Scan for the cell matching the given text and deliver its [X, Y] coordinate at center. 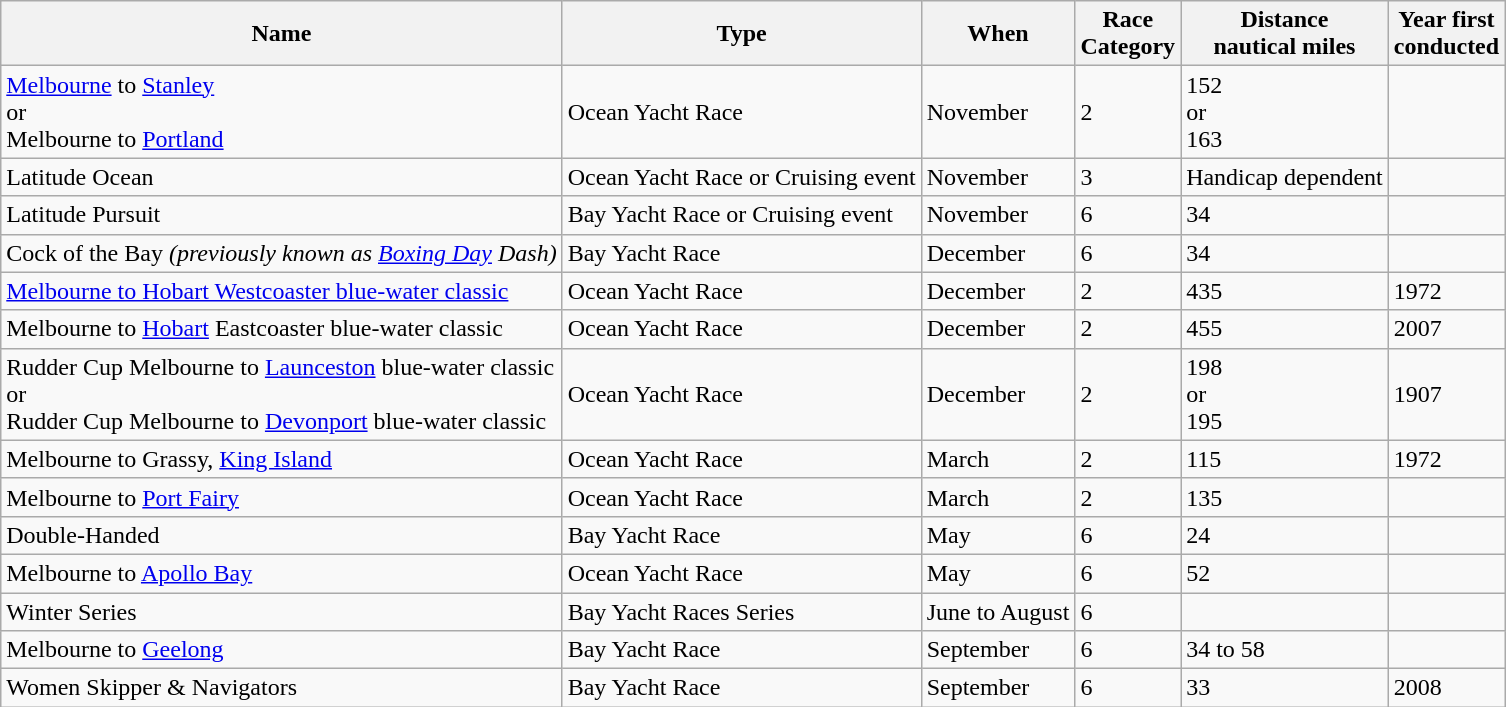
Ocean Yacht Race or Cruising event [742, 177]
24 [1285, 535]
Double-Handed [282, 535]
Melbourne to Geelong [282, 650]
52 [1285, 573]
Distancenautical miles [1285, 34]
Bay Yacht Race or Cruising event [742, 215]
Melbourne to Port Fairy [282, 497]
2008 [1446, 688]
33 [1285, 688]
1907 [1446, 394]
Cock of the Bay (previously known as Boxing Day Dash) [282, 253]
198or195 [1285, 394]
June to August [998, 611]
34 to 58 [1285, 650]
Name [282, 34]
Type [742, 34]
Year firstconducted [1446, 34]
Women Skipper & Navigators [282, 688]
115 [1285, 459]
Melbourne to Hobart Eastcoaster blue-water classic [282, 329]
Handicap dependent [1285, 177]
455 [1285, 329]
Melbourne to StanleyorMelbourne to Portland [282, 112]
135 [1285, 497]
Melbourne to Apollo Bay [282, 573]
Melbourne to Hobart Westcoaster blue-water classic [282, 291]
RaceCategory [1128, 34]
When [998, 34]
152or163 [1285, 112]
435 [1285, 291]
Latitude Pursuit [282, 215]
Latitude Ocean [282, 177]
2007 [1446, 329]
Melbourne to Grassy, King Island [282, 459]
Bay Yacht Races Series [742, 611]
Rudder Cup Melbourne to Launceston blue-water classicorRudder Cup Melbourne to Devonport blue-water classic [282, 394]
3 [1128, 177]
Winter Series [282, 611]
